Search for the cell housing the specified text and yield its (X, Y) center coordinate. 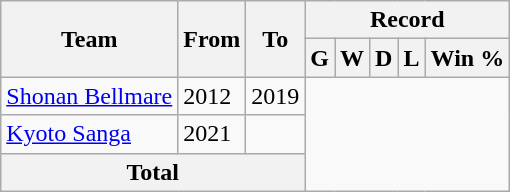
Total (153, 172)
To (276, 39)
W (352, 58)
From (212, 39)
2021 (212, 134)
2012 (212, 96)
Win % (468, 58)
Record (408, 20)
D (384, 58)
G (320, 58)
2019 (276, 96)
Shonan Bellmare (90, 96)
Kyoto Sanga (90, 134)
L (412, 58)
Team (90, 39)
